Scan for the cell matching the given text and deliver its (x, y) coordinate at center. 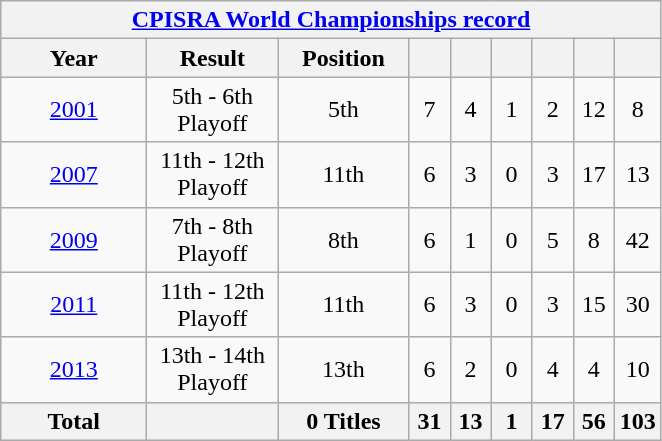
0 Titles (344, 421)
13th (344, 370)
30 (638, 304)
56 (594, 421)
2013 (74, 370)
5 (552, 240)
2011 (74, 304)
7 (430, 110)
Total (74, 421)
CPISRA World Championships record (332, 20)
5th - 6th Playoff (212, 110)
2007 (74, 174)
2001 (74, 110)
103 (638, 421)
Result (212, 58)
10 (638, 370)
5th (344, 110)
2009 (74, 240)
7th - 8thPlayoff (212, 240)
12 (594, 110)
Position (344, 58)
15 (594, 304)
Year (74, 58)
8th (344, 240)
13th - 14th Playoff (212, 370)
42 (638, 240)
31 (430, 421)
